Identify which cell holds the provided text, then report its (X, Y) central coordinate. 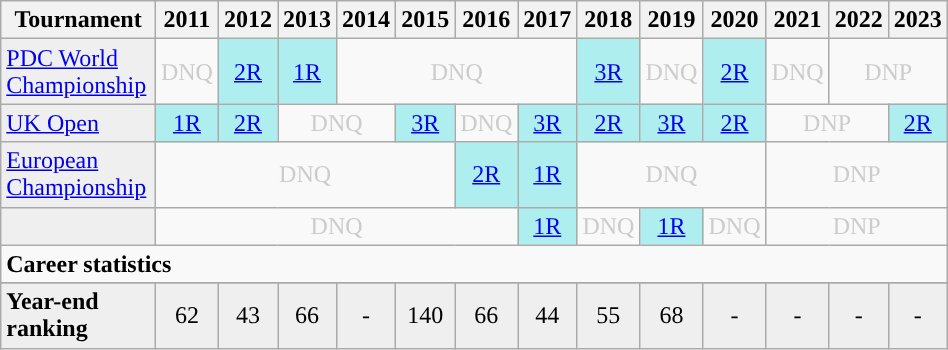
2015 (426, 20)
European Championship (78, 174)
140 (426, 316)
2011 (186, 20)
44 (548, 316)
55 (608, 316)
2014 (366, 20)
2018 (608, 20)
43 (248, 316)
2017 (548, 20)
UK Open (78, 123)
PDC World Championship (78, 72)
68 (672, 316)
2013 (308, 20)
2016 (486, 20)
2022 (858, 20)
2021 (798, 20)
Tournament (78, 20)
2012 (248, 20)
62 (186, 316)
2023 (918, 20)
2019 (672, 20)
Career statistics (474, 264)
Year-end ranking (78, 316)
2020 (734, 20)
